Find where the given text appears and provide that cell's center as (X, Y) coordinate. 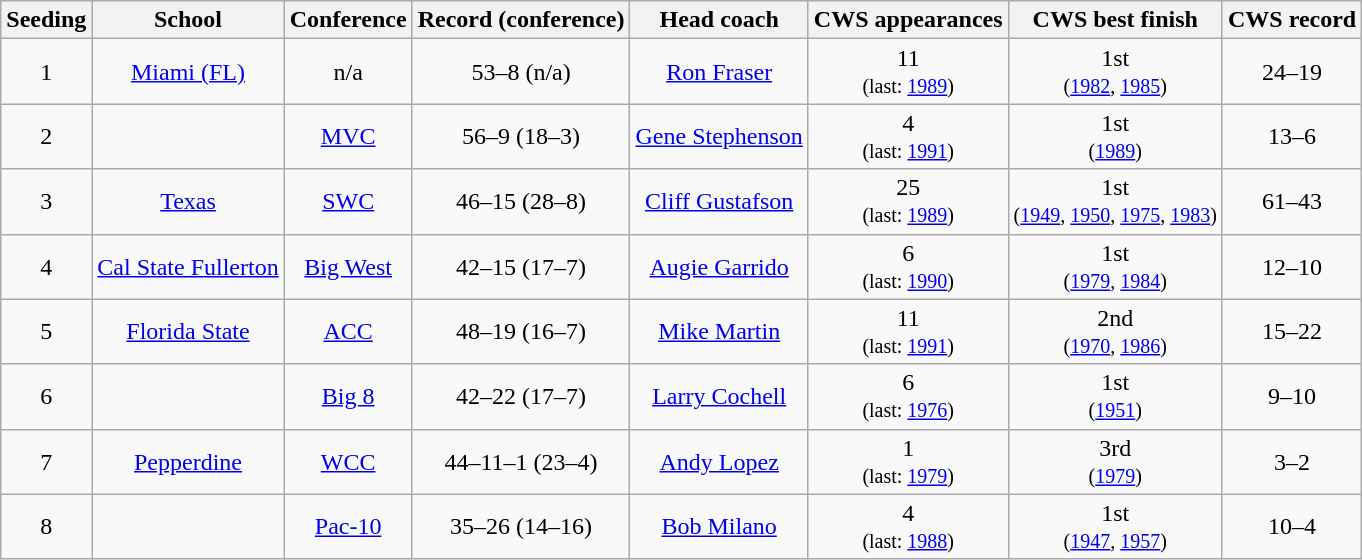
56–9 (18–3) (521, 136)
6(last: 1976) (908, 396)
Head coach (719, 20)
15–22 (1292, 332)
4 (46, 266)
13–6 (1292, 136)
1(last: 1979) (908, 462)
WCC (348, 462)
Andy Lopez (719, 462)
Ron Fraser (719, 72)
2 (46, 136)
9–10 (1292, 396)
1st(1982, 1985) (1115, 72)
Seeding (46, 20)
CWS appearances (908, 20)
Gene Stephenson (719, 136)
12–10 (1292, 266)
SWC (348, 202)
3–2 (1292, 462)
4(last: 1988) (908, 526)
ACC (348, 332)
CWS best finish (1115, 20)
1st(1951) (1115, 396)
Pac-10 (348, 526)
48–19 (16–7) (521, 332)
24–19 (1292, 72)
10–4 (1292, 526)
1 (46, 72)
MVC (348, 136)
Bob Milano (719, 526)
Big West (348, 266)
6(last: 1990) (908, 266)
Pepperdine (188, 462)
Texas (188, 202)
CWS record (1292, 20)
Miami (FL) (188, 72)
Big 8 (348, 396)
11(last: 1989) (908, 72)
61–43 (1292, 202)
Record (conference) (521, 20)
7 (46, 462)
1st(1947, 1957) (1115, 526)
1st(1949, 1950, 1975, 1983) (1115, 202)
44–11–1 (23–4) (521, 462)
Augie Garrido (719, 266)
11(last: 1991) (908, 332)
2nd(1970, 1986) (1115, 332)
Cliff Gustafson (719, 202)
8 (46, 526)
53–8 (n/a) (521, 72)
35–26 (14–16) (521, 526)
Cal State Fullerton (188, 266)
3rd(1979) (1115, 462)
25(last: 1989) (908, 202)
42–22 (17–7) (521, 396)
1st(1989) (1115, 136)
46–15 (28–8) (521, 202)
Conference (348, 20)
3 (46, 202)
1st(1979, 1984) (1115, 266)
School (188, 20)
5 (46, 332)
Florida State (188, 332)
Mike Martin (719, 332)
4(last: 1991) (908, 136)
6 (46, 396)
Larry Cochell (719, 396)
n/a (348, 72)
42–15 (17–7) (521, 266)
